Capture the cell that displays the provided text and extract its [X, Y] central coordinate. 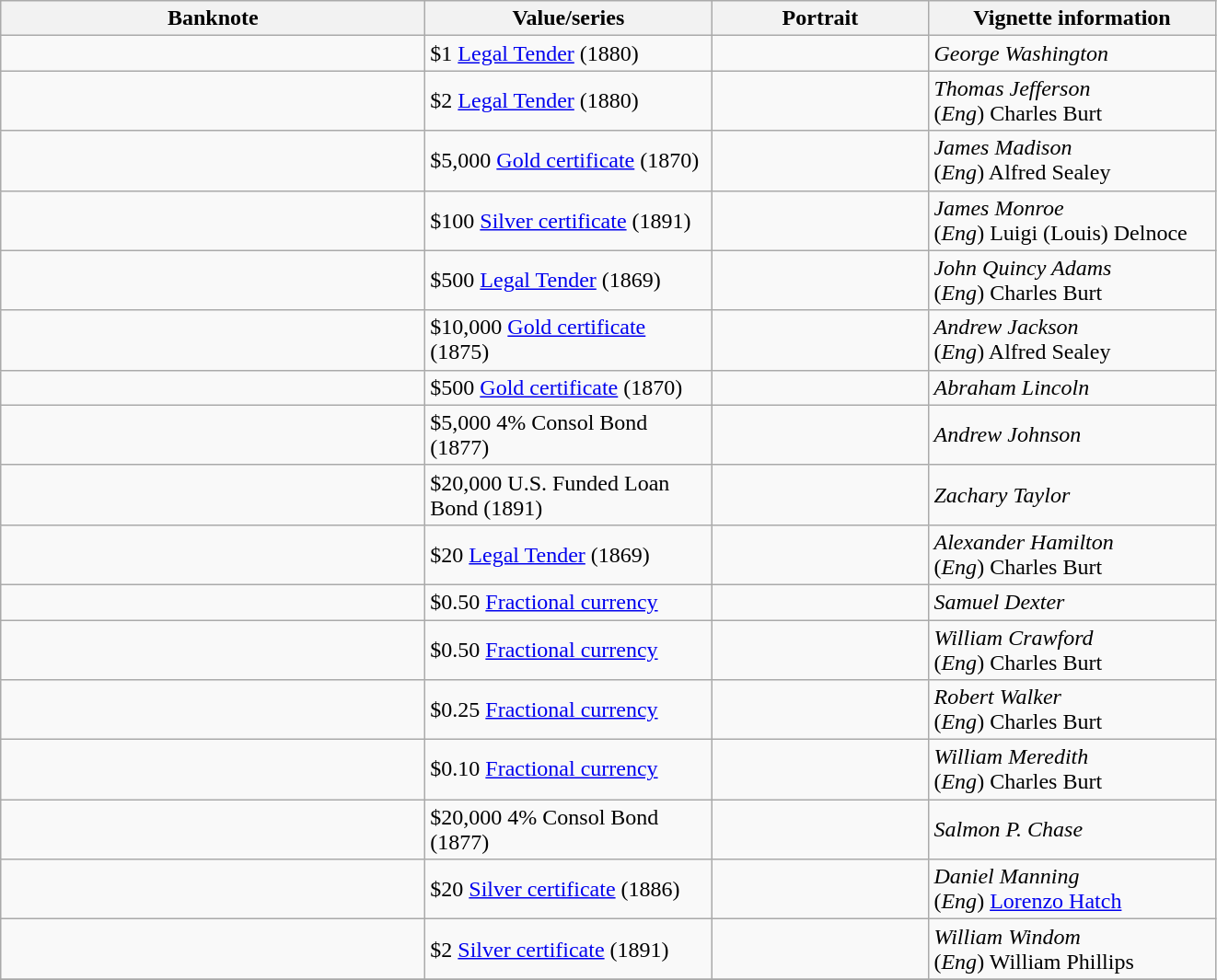
Daniel Manning(Eng) Lorenzo Hatch [1072, 889]
$1 Legal Tender (1880) [569, 53]
Banknote [214, 18]
$0.10 Fractional currency [569, 769]
$5,000 4% Consol Bond (1877) [569, 434]
William Meredith(Eng) Charles Burt [1072, 769]
$20 Legal Tender (1869) [569, 554]
Vignette information [1072, 18]
Robert Walker(Eng) Charles Burt [1072, 710]
$20 Silver certificate (1886) [569, 889]
Salmon P. Chase [1072, 830]
$100 Silver certificate (1891) [569, 221]
Value/series [569, 18]
James Monroe(Eng) Luigi (Louis) Delnoce [1072, 221]
Andrew Jackson(Eng) Alfred Sealey [1072, 340]
$20,000 4% Consol Bond (1877) [569, 830]
$0.25 Fractional currency [569, 710]
Andrew Johnson [1072, 434]
William Crawford(Eng) Charles Burt [1072, 650]
George Washington [1072, 53]
$2 Silver certificate (1891) [569, 950]
$500 Gold certificate (1870) [569, 387]
$5,000 Gold certificate (1870) [569, 160]
Portrait [820, 18]
Samuel Dexter [1072, 602]
James Madison(Eng) Alfred Sealey [1072, 160]
John Quincy Adams(Eng) Charles Burt [1072, 280]
William Windom(Eng) William Phillips [1072, 950]
$500 Legal Tender (1869) [569, 280]
$10,000 Gold certificate (1875) [569, 340]
Zachary Taylor [1072, 495]
Abraham Lincoln [1072, 387]
$2 Legal Tender (1880) [569, 101]
Alexander Hamilton(Eng) Charles Burt [1072, 554]
$20,000 U.S. Funded Loan Bond (1891) [569, 495]
Thomas Jefferson(Eng) Charles Burt [1072, 101]
